Extract the [X, Y] coordinate from the center of the cell holding the provided text.  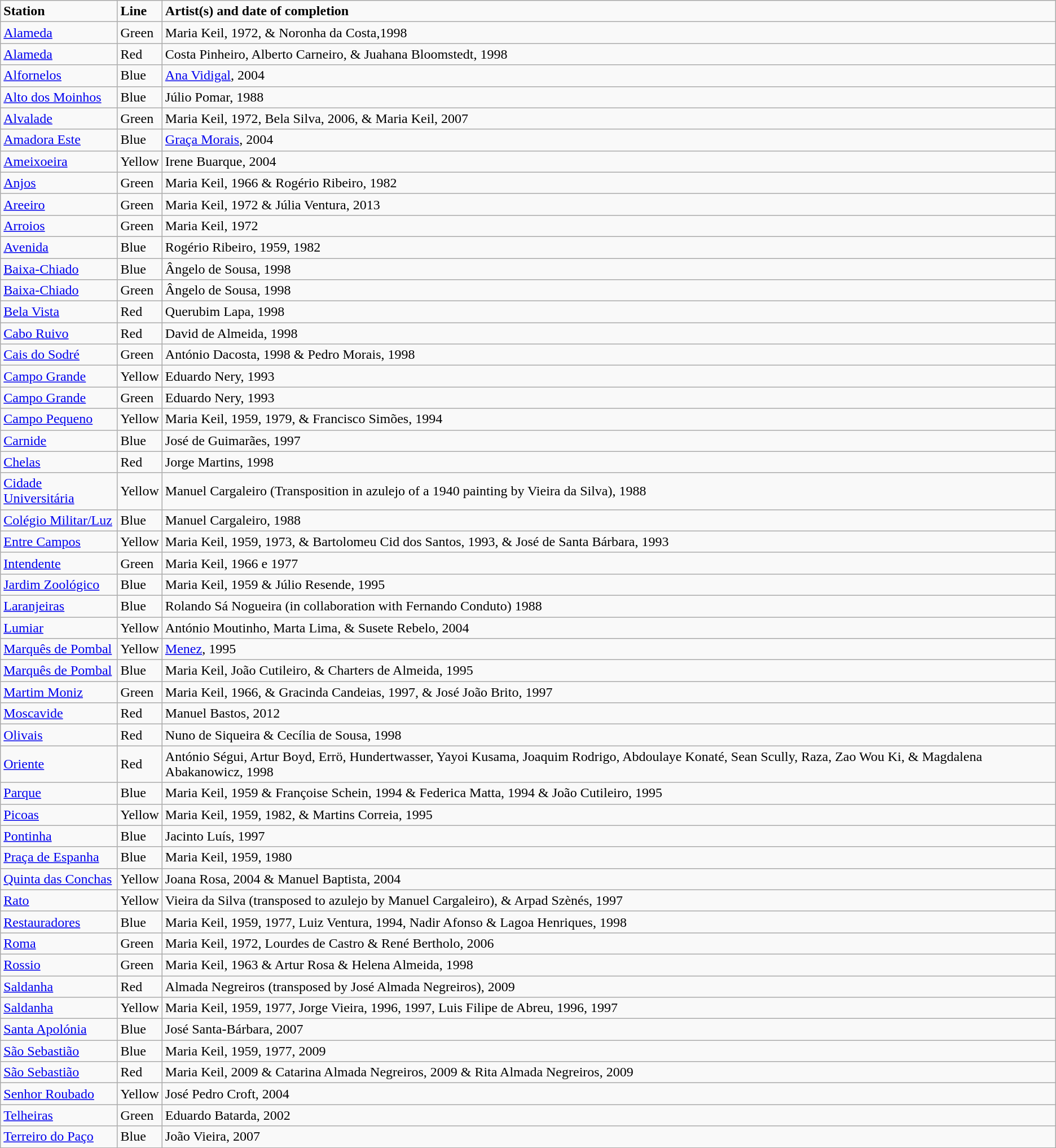
Maria Keil, 1966 & Rogério Ribeiro, 1982 [609, 183]
Maria Keil, 1959, 1977, Luiz Ventura, 1994, Nadir Afonso & Lagoa Henriques, 1998 [609, 922]
Maria Keil, João Cutileiro, & Charters de Almeida, 1995 [609, 671]
Manuel Cargaleiro (Transposition in azulejo of a 1940 painting by Vieira da Silva), 1988 [609, 491]
Olivais [59, 735]
Almada Negreiros (transposed by José Almada Negreiros), 2009 [609, 987]
Restauradores [59, 922]
António Moutinho, Marta Lima, & Susete Rebelo, 2004 [609, 628]
Pontinha [59, 836]
Maria Keil, 2009 & Catarina Almada Negreiros, 2009 & Rita Almada Negreiros, 2009 [609, 1072]
Costa Pinheiro, Alberto Carneiro, & Juahana Bloomstedt, 1998 [609, 54]
José de Guimarães, 1997 [609, 441]
Laranjeiras [59, 606]
Martim Moniz [59, 692]
Maria Keil, 1972, & Noronha da Costa,1998 [609, 33]
Rossio [59, 965]
Maria Keil, 1959 & Françoise Schein, 1994 & Federica Matta, 1994 & João Cutileiro, 1995 [609, 793]
Maria Keil, 1959, 1977, Jorge Vieira, 1996, 1997, Luis Filipe de Abreu, 1996, 1997 [609, 1008]
Campo Pequeno [59, 419]
Rato [59, 900]
Praça de Espanha [59, 857]
Lumiar [59, 628]
Entre Campos [59, 542]
Maria Keil, 1966, & Gracinda Candeias, 1997, & José João Brito, 1997 [609, 692]
Querubim Lapa, 1998 [609, 312]
Cabo Ruivo [59, 333]
Colégio Militar/Luz [59, 520]
Maria Keil, 1972 [609, 226]
Maria Keil, 1959, 1980 [609, 857]
Cais do Sodré [59, 355]
Amadora Este [59, 140]
Maria Keil, 1972, Lourdes de Castro & René Bertholo, 2006 [609, 943]
Moscavide [59, 714]
Rolando Sá Nogueira (in collaboration with Fernando Conduto) 1988 [609, 606]
Maria Keil, 1972 & Júlia Ventura, 2013 [609, 204]
Santa Apolónia [59, 1030]
Chelas [59, 462]
Maria Keil, 1959, 1979, & Francisco Simões, 1994 [609, 419]
Maria Keil, 1959, 1973, & Bartolomeu Cid dos Santos, 1993, & José de Santa Bárbara, 1993 [609, 542]
Júlio Pomar, 1988 [609, 97]
António Dacosta, 1998 & Pedro Morais, 1998 [609, 355]
Anjos [59, 183]
Eduardo Batarda, 2002 [609, 1115]
Artist(s) and date of completion [609, 11]
Parque [59, 793]
Ameixoeira [59, 161]
Maria Keil, 1959, 1982, & Martins Correia, 1995 [609, 815]
Carnide [59, 441]
Menez, 1995 [609, 649]
Telheiras [59, 1115]
Maria Keil, 1966 e 1977 [609, 563]
Arroios [59, 226]
Areeiro [59, 204]
Picoas [59, 815]
Station [59, 11]
Rogério Ribeiro, 1959, 1982 [609, 247]
Line [140, 11]
Jacinto Luís, 1997 [609, 836]
Senhor Roubado [59, 1094]
Nuno de Siqueira & Cecília de Sousa, 1998 [609, 735]
Roma [59, 943]
Quinta das Conchas [59, 879]
Jorge Martins, 1998 [609, 462]
Irene Buarque, 2004 [609, 161]
Maria Keil, 1963 & Artur Rosa & Helena Almeida, 1998 [609, 965]
Graça Morais, 2004 [609, 140]
Bela Vista [59, 312]
Maria Keil, 1972, Bela Silva, 2006, & Maria Keil, 2007 [609, 118]
Alfornelos [59, 76]
Joana Rosa, 2004 & Manuel Baptista, 2004 [609, 879]
João Vieira, 2007 [609, 1137]
Ana Vidigal, 2004 [609, 76]
David de Almeida, 1998 [609, 333]
Vieira da Silva (transposed to azulejo by Manuel Cargaleiro), & Arpad Szènés, 1997 [609, 900]
Cidade Universitária [59, 491]
Avenida [59, 247]
Manuel Bastos, 2012 [609, 714]
Maria Keil, 1959, 1977, 2009 [609, 1051]
José Pedro Croft, 2004 [609, 1094]
Oriente [59, 764]
Manuel Cargaleiro, 1988 [609, 520]
Jardim Zoológico [59, 584]
Maria Keil, 1959 & Júlio Resende, 1995 [609, 584]
Alvalade [59, 118]
Terreiro do Paço [59, 1137]
José Santa-Bárbara, 2007 [609, 1030]
Alto dos Moinhos [59, 97]
Intendente [59, 563]
